Identify which cell holds the provided text, then report its [x, y] central coordinate. 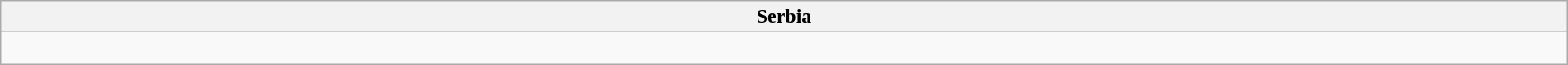
Serbia [784, 17]
